Provide the [X, Y] coordinate of the cell's center where the given text is located.  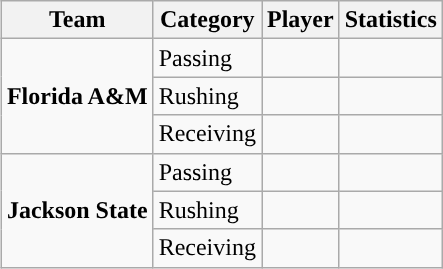
Category [207, 20]
Florida A&M [77, 96]
Statistics [390, 20]
Jackson State [77, 210]
Player [301, 20]
Team [77, 20]
